Detect which cell encompasses the target text, then output its [x, y] center coordinate. 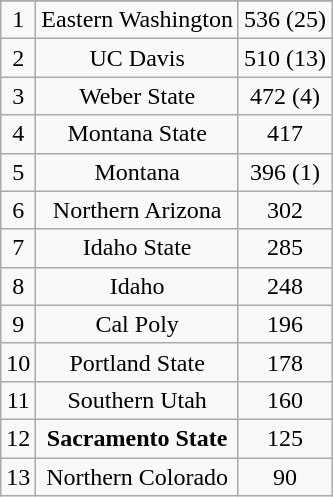
Idaho [138, 286]
Montana [138, 172]
248 [284, 286]
Weber State [138, 96]
8 [18, 286]
5 [18, 172]
3 [18, 96]
285 [284, 248]
125 [284, 438]
UC Davis [138, 58]
472 (4) [284, 96]
7 [18, 248]
396 (1) [284, 172]
90 [284, 477]
Northern Colorado [138, 477]
Northern Arizona [138, 210]
Portland State [138, 362]
13 [18, 477]
Cal Poly [138, 324]
160 [284, 400]
536 (25) [284, 20]
196 [284, 324]
2 [18, 58]
10 [18, 362]
1 [18, 20]
417 [284, 134]
11 [18, 400]
Eastern Washington [138, 20]
Sacramento State [138, 438]
178 [284, 362]
4 [18, 134]
9 [18, 324]
12 [18, 438]
Montana State [138, 134]
6 [18, 210]
302 [284, 210]
Idaho State [138, 248]
Southern Utah [138, 400]
510 (13) [284, 58]
